Scan for the cell matching the given text and deliver its (x, y) coordinate at center. 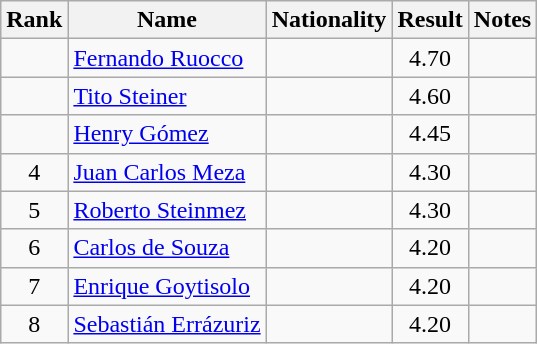
Roberto Steinmez (167, 210)
Name (167, 20)
Nationality (329, 20)
Fernando Ruocco (167, 58)
Sebastián Errázuriz (167, 324)
4.60 (430, 96)
4.70 (430, 58)
7 (34, 286)
8 (34, 324)
Enrique Goytisolo (167, 286)
Notes (502, 20)
5 (34, 210)
Rank (34, 20)
4 (34, 172)
Result (430, 20)
Henry Gómez (167, 134)
4.45 (430, 134)
Carlos de Souza (167, 248)
Juan Carlos Meza (167, 172)
Tito Steiner (167, 96)
6 (34, 248)
